Detect which cell encompasses the target text, then output its (x, y) center coordinate. 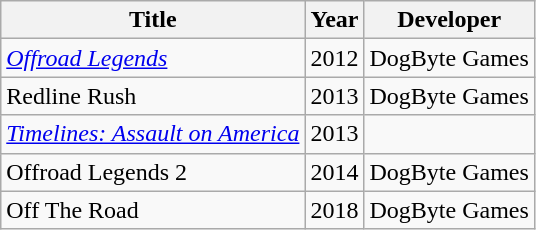
Developer (449, 20)
Year (334, 20)
2018 (334, 210)
Offroad Legends (153, 58)
Title (153, 20)
2014 (334, 172)
Timelines: Assault on America (153, 134)
Off The Road (153, 210)
2012 (334, 58)
Redline Rush (153, 96)
Offroad Legends 2 (153, 172)
